From the cell containing the given text, extract its center point as (x, y) coordinate. 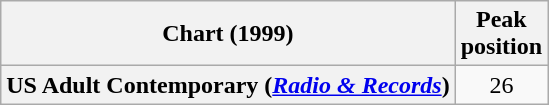
Peakposition (501, 34)
26 (501, 85)
Chart (1999) (228, 34)
US Adult Contemporary (Radio & Records) (228, 85)
